Determine the (X, Y) coordinate at the center of the cell enclosing the given text.  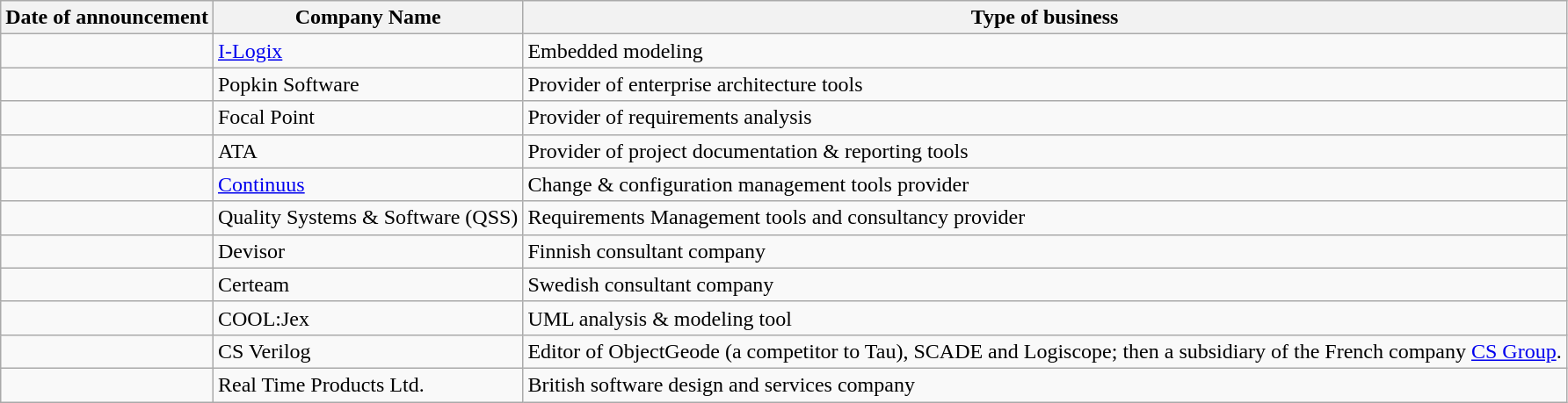
I-Logix (367, 51)
Provider of requirements analysis (1044, 118)
Popkin Software (367, 84)
CS Verilog (367, 351)
Requirements Management tools and consultancy provider (1044, 218)
British software design and services company (1044, 385)
Devisor (367, 251)
Swedish consultant company (1044, 284)
Provider of project documentation & reporting tools (1044, 151)
Editor of ObjectGeode (a competitor to Tau), SCADE and Logiscope; then a subsidiary of the French company CS Group. (1044, 351)
Certeam (367, 284)
Provider of enterprise architecture tools (1044, 84)
Change & configuration management tools provider (1044, 184)
UML analysis & modeling tool (1044, 318)
Embedded modeling (1044, 51)
Focal Point (367, 118)
Real Time Products Ltd. (367, 385)
Finnish consultant company (1044, 251)
ATA (367, 151)
Continuus (367, 184)
COOL:Jex (367, 318)
Date of announcement (107, 18)
Type of business (1044, 18)
Company Name (367, 18)
Quality Systems & Software (QSS) (367, 218)
